For the text-containing cell, return its midpoint in (x, y) coordinate format. 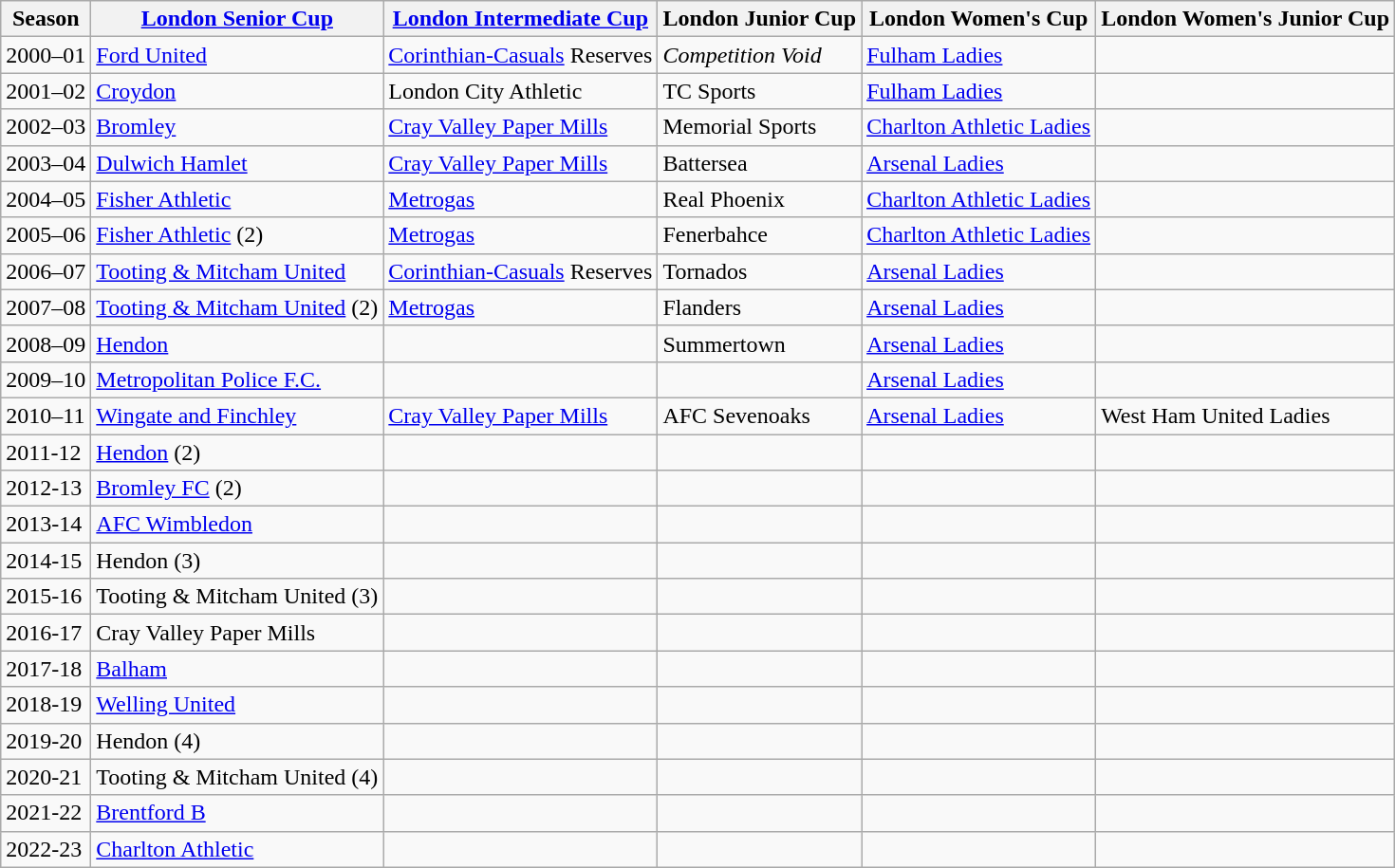
Tooting & Mitcham United (237, 271)
Ford United (237, 55)
Fenerbahce (759, 235)
2013-14 (46, 525)
2021-22 (46, 813)
2020-21 (46, 777)
Fisher Athletic (2) (237, 235)
2016-17 (46, 633)
AFC Wimbledon (237, 525)
2011-12 (46, 452)
Welling United (237, 705)
Tooting & Mitcham United (2) (237, 307)
2004–05 (46, 199)
London Junior Cup (759, 19)
Tooting & Mitcham United (4) (237, 777)
Flanders (759, 307)
Bromley FC (2) (237, 489)
2006–07 (46, 271)
2000–01 (46, 55)
Dulwich Hamlet (237, 163)
Hendon (2) (237, 452)
Memorial Sports (759, 127)
Bromley (237, 127)
Tornados (759, 271)
West Ham United Ladies (1245, 416)
London City Athletic (520, 91)
2015-16 (46, 597)
Tooting & Mitcham United (3) (237, 597)
2001–02 (46, 91)
Hendon (3) (237, 561)
Summertown (759, 343)
AFC Sevenoaks (759, 416)
2003–04 (46, 163)
Wingate and Finchley (237, 416)
London Women's Junior Cup (1245, 19)
Hendon (4) (237, 741)
Season (46, 19)
Hendon (237, 343)
2022-23 (46, 849)
2014-15 (46, 561)
2007–08 (46, 307)
Battersea (759, 163)
Charlton Athletic (237, 849)
2010–11 (46, 416)
Balham (237, 669)
2008–09 (46, 343)
Fisher Athletic (237, 199)
Real Phoenix (759, 199)
Metropolitan Police F.C. (237, 379)
2009–10 (46, 379)
2002–03 (46, 127)
2019-20 (46, 741)
2012-13 (46, 489)
Croydon (237, 91)
TC Sports (759, 91)
London Women's Cup (979, 19)
Brentford B (237, 813)
2017-18 (46, 669)
London Senior Cup (237, 19)
2018-19 (46, 705)
London Intermediate Cup (520, 19)
Competition Void (759, 55)
2005–06 (46, 235)
